Pinpoint the cell where the given text exists, returning its [x, y] midpoint coordinate. 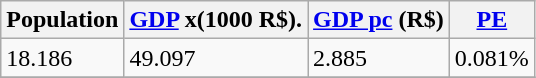
GDP pc (R$) [379, 20]
49.097 [216, 58]
0.081% [492, 58]
PE [492, 20]
2.885 [379, 58]
Population [62, 20]
18.186 [62, 58]
GDP x(1000 R$). [216, 20]
